Search for the cell housing the specified text and yield its [x, y] center coordinate. 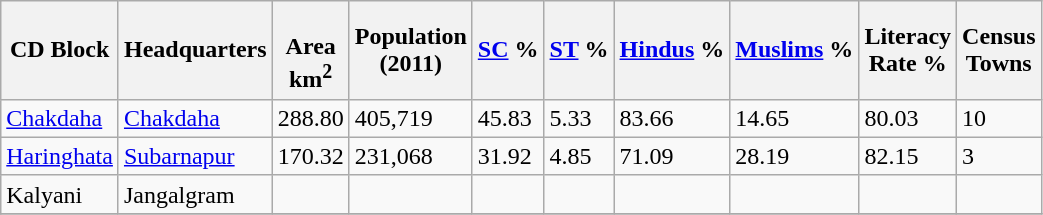
Kalyani [60, 194]
Jangalgram [195, 194]
288.80 [310, 118]
31.92 [508, 156]
82.15 [908, 156]
14.65 [794, 118]
4.85 [579, 156]
28.19 [794, 156]
Subarnapur [195, 156]
Headquarters [195, 50]
Areakm2 [310, 50]
80.03 [908, 118]
CensusTowns [999, 50]
3 [999, 156]
SC % [508, 50]
10 [999, 118]
ST % [579, 50]
Literacy Rate % [908, 50]
71.09 [672, 156]
Population(2011) [410, 50]
Muslims % [794, 50]
231,068 [410, 156]
CD Block [60, 50]
45.83 [508, 118]
83.66 [672, 118]
Hindus % [672, 50]
Haringhata [60, 156]
405,719 [410, 118]
170.32 [310, 156]
5.33 [579, 118]
